From the cell containing the given text, extract its center point as (X, Y) coordinate. 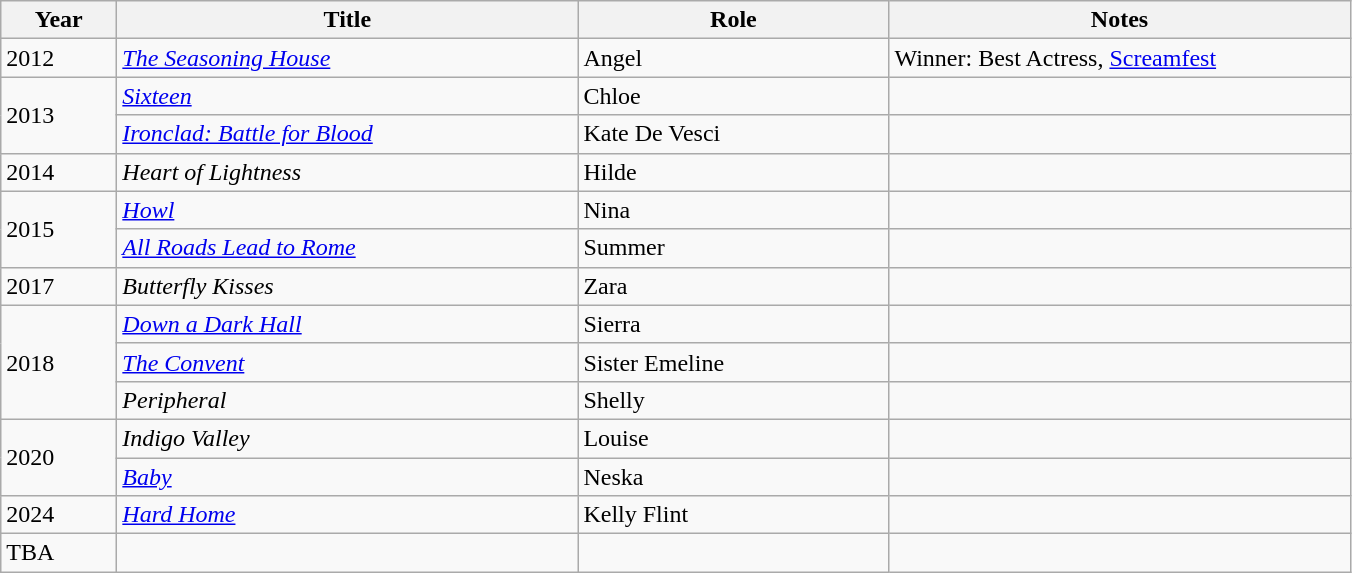
Nina (734, 210)
Butterfly Kisses (348, 286)
The Seasoning House (348, 58)
2013 (59, 115)
Hard Home (348, 515)
2018 (59, 362)
Zara (734, 286)
Title (348, 20)
TBA (59, 553)
Sister Emeline (734, 362)
Sixteen (348, 96)
All Roads Lead to Rome (348, 248)
Peripheral (348, 400)
2017 (59, 286)
Summer (734, 248)
Kelly Flint (734, 515)
Angel (734, 58)
Shelly (734, 400)
2012 (59, 58)
Winner: Best Actress, Screamfest (1120, 58)
2015 (59, 229)
Heart of Lightness (348, 172)
The Convent (348, 362)
Year (59, 20)
Indigo Valley (348, 438)
2024 (59, 515)
Neska (734, 477)
Kate De Vesci (734, 134)
Sierra (734, 324)
Notes (1120, 20)
Down a Dark Hall (348, 324)
2020 (59, 457)
2014 (59, 172)
Ironclad: Battle for Blood (348, 134)
Howl (348, 210)
Baby (348, 477)
Role (734, 20)
Chloe (734, 96)
Hilde (734, 172)
Louise (734, 438)
